From the cell containing the given text, extract its center point as (x, y) coordinate. 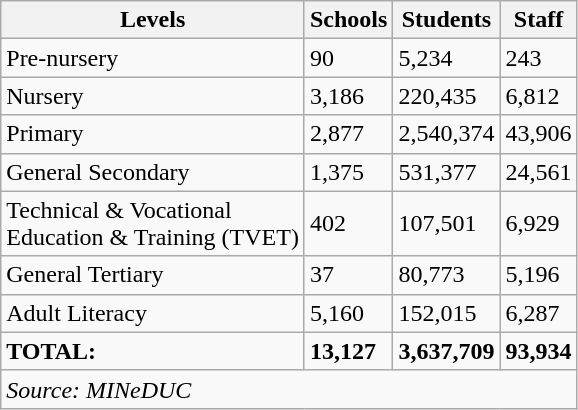
107,501 (446, 224)
5,196 (538, 275)
2,877 (348, 134)
Source: MINeDUC (289, 389)
General Secondary (153, 172)
Staff (538, 20)
6,287 (538, 313)
93,934 (538, 351)
37 (348, 275)
80,773 (446, 275)
90 (348, 58)
3,186 (348, 96)
152,015 (446, 313)
Pre-nursery (153, 58)
Students (446, 20)
General Tertiary (153, 275)
5,234 (446, 58)
3,637,709 (446, 351)
Technical & VocationalEducation & Training (TVET) (153, 224)
TOTAL: (153, 351)
402 (348, 224)
6,812 (538, 96)
Levels (153, 20)
43,906 (538, 134)
5,160 (348, 313)
220,435 (446, 96)
6,929 (538, 224)
1,375 (348, 172)
Primary (153, 134)
Schools (348, 20)
24,561 (538, 172)
243 (538, 58)
531,377 (446, 172)
2,540,374 (446, 134)
13,127 (348, 351)
Adult Literacy (153, 313)
Nursery (153, 96)
